Detect which cell encompasses the target text, then output its (x, y) center coordinate. 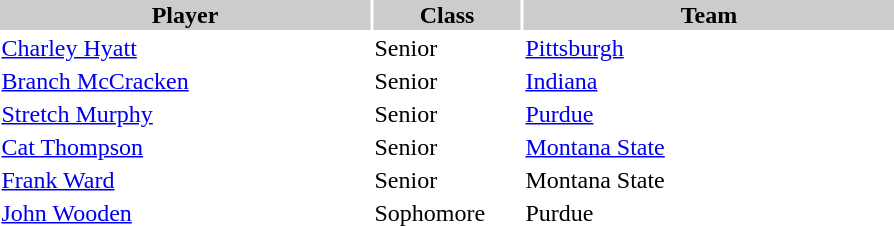
Team (709, 15)
Player (185, 15)
Stretch Murphy (185, 114)
Frank Ward (185, 180)
Indiana (709, 81)
Charley Hyatt (185, 48)
Pittsburgh (709, 48)
Branch McCracken (185, 81)
Purdue (709, 114)
Class (447, 15)
Cat Thompson (185, 147)
